Search for the cell housing the specified text and yield its (X, Y) center coordinate. 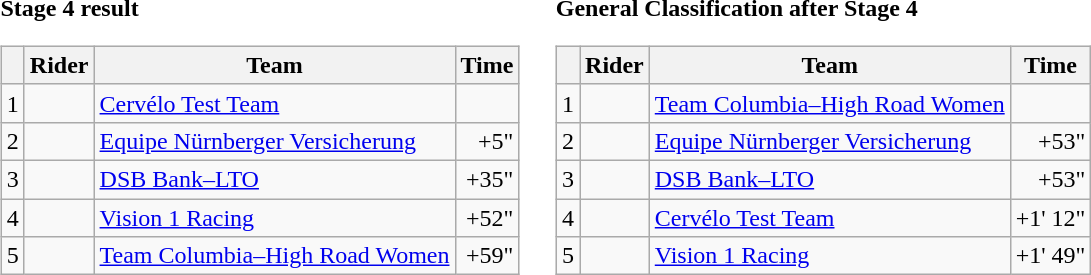
+1' 12" (1050, 217)
+35" (487, 179)
+1' 49" (1050, 256)
+59" (487, 256)
+52" (487, 217)
+5" (487, 141)
